Output the [X, Y] coordinate of the center of the cell containing the given text.  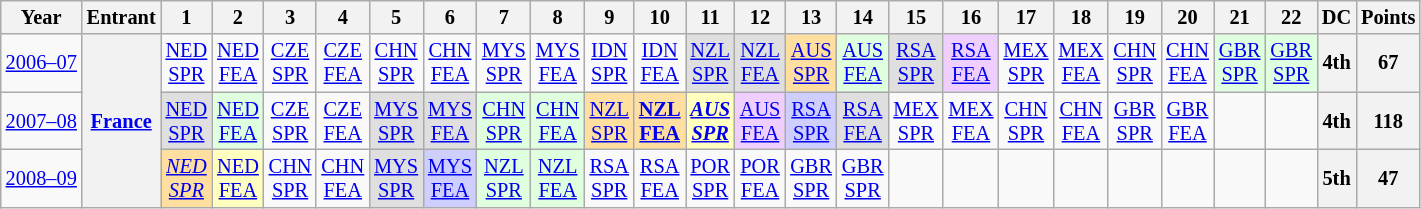
7 [504, 17]
12 [760, 17]
IDNSPR [610, 63]
4 [342, 17]
14 [863, 17]
5th [1336, 178]
10 [660, 17]
Points [1388, 17]
17 [1026, 17]
19 [1134, 17]
GBRFEA [1188, 121]
11 [710, 17]
9 [610, 17]
5 [396, 17]
13 [811, 17]
3 [290, 17]
6 [450, 17]
20 [1188, 17]
21 [1240, 17]
PORFEA [760, 178]
67 [1388, 63]
22 [1291, 17]
2 [238, 17]
2006–07 [42, 63]
2008–09 [42, 178]
118 [1388, 121]
DC [1336, 17]
47 [1388, 178]
PORSPR [710, 178]
8 [558, 17]
IDNFEA [660, 63]
15 [916, 17]
Entrant [122, 17]
18 [1080, 17]
France [122, 120]
16 [970, 17]
Year [42, 17]
1 [187, 17]
2007–08 [42, 121]
